For the text-containing cell, return its midpoint in [x, y] coordinate format. 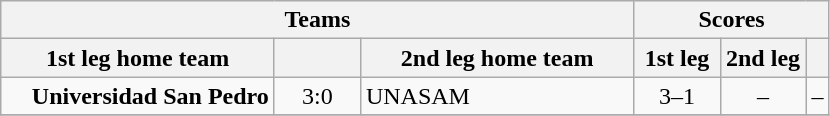
1st leg [677, 58]
Teams [318, 20]
1st leg home team [138, 58]
3:0 [317, 96]
UNASAM [497, 96]
3–1 [677, 96]
2nd leg home team [497, 58]
Scores [732, 20]
Universidad San Pedro [138, 96]
2nd leg [763, 58]
